Scan for the cell matching the given text and deliver its [X, Y] coordinate at center. 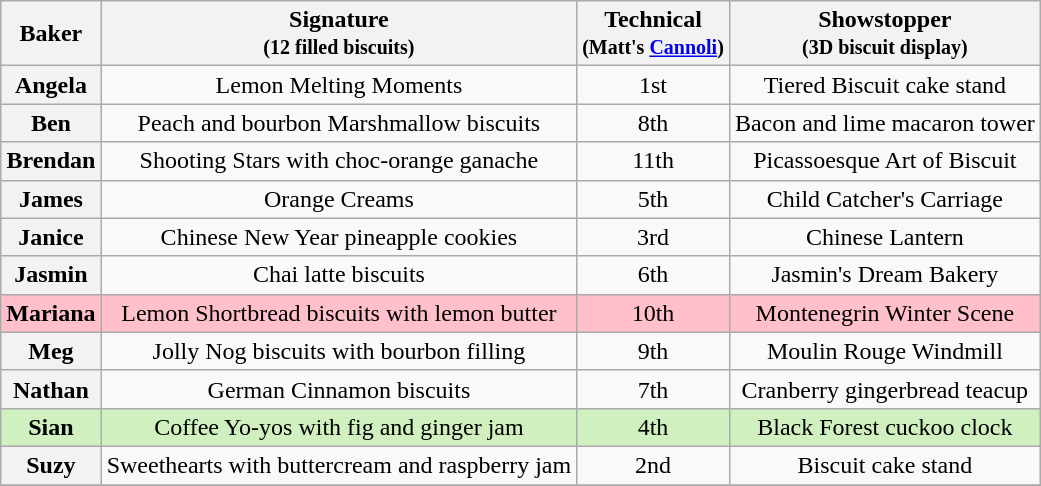
German Cinnamon biscuits [339, 389]
Child Catcher's Carriage [884, 199]
Suzy [51, 465]
Cranberry gingerbread teacup [884, 389]
9th [654, 351]
Jolly Nog biscuits with bourbon filling [339, 351]
Chinese New Year pineapple cookies [339, 237]
Brendan [51, 161]
Angela [51, 85]
Chinese Lantern [884, 237]
Nathan [51, 389]
8th [654, 123]
Jasmin [51, 275]
10th [654, 313]
6th [654, 275]
Janice [51, 237]
Signature(12 filled biscuits) [339, 34]
Picassoesque Art of Biscuit [884, 161]
Moulin Rouge Windmill [884, 351]
Peach and bourbon Marshmallow biscuits [339, 123]
Black Forest cuckoo clock [884, 427]
3rd [654, 237]
Mariana [51, 313]
James [51, 199]
Sian [51, 427]
Technical(Matt's Cannoli) [654, 34]
Montenegrin Winter Scene [884, 313]
Jasmin's Dream Bakery [884, 275]
Shooting Stars with choc-orange ganache [339, 161]
Biscuit cake stand [884, 465]
Ben [51, 123]
Orange Creams [339, 199]
Lemon Shortbread biscuits with lemon butter [339, 313]
1st [654, 85]
11th [654, 161]
5th [654, 199]
Sweethearts with buttercream and raspberry jam [339, 465]
Baker [51, 34]
Chai latte biscuits [339, 275]
2nd [654, 465]
Bacon and lime macaron tower [884, 123]
Tiered Biscuit cake stand [884, 85]
Showstopper(3D biscuit display) [884, 34]
Coffee Yo-yos with fig and ginger jam [339, 427]
Meg [51, 351]
4th [654, 427]
7th [654, 389]
Lemon Melting Moments [339, 85]
